Provide the [X, Y] coordinate of the cell's center where the given text is located.  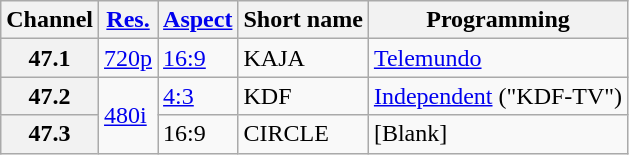
KAJA [303, 58]
Independent ("KDF-TV") [498, 96]
480i [128, 115]
4:3 [198, 96]
Res. [128, 20]
47.2 [50, 96]
[Blank] [498, 134]
Channel [50, 20]
Telemundo [498, 58]
Aspect [198, 20]
CIRCLE [303, 134]
720p [128, 58]
47.1 [50, 58]
KDF [303, 96]
Short name [303, 20]
Programming [498, 20]
47.3 [50, 134]
